Locate the cell with the specified text and output its (X, Y) center coordinate. 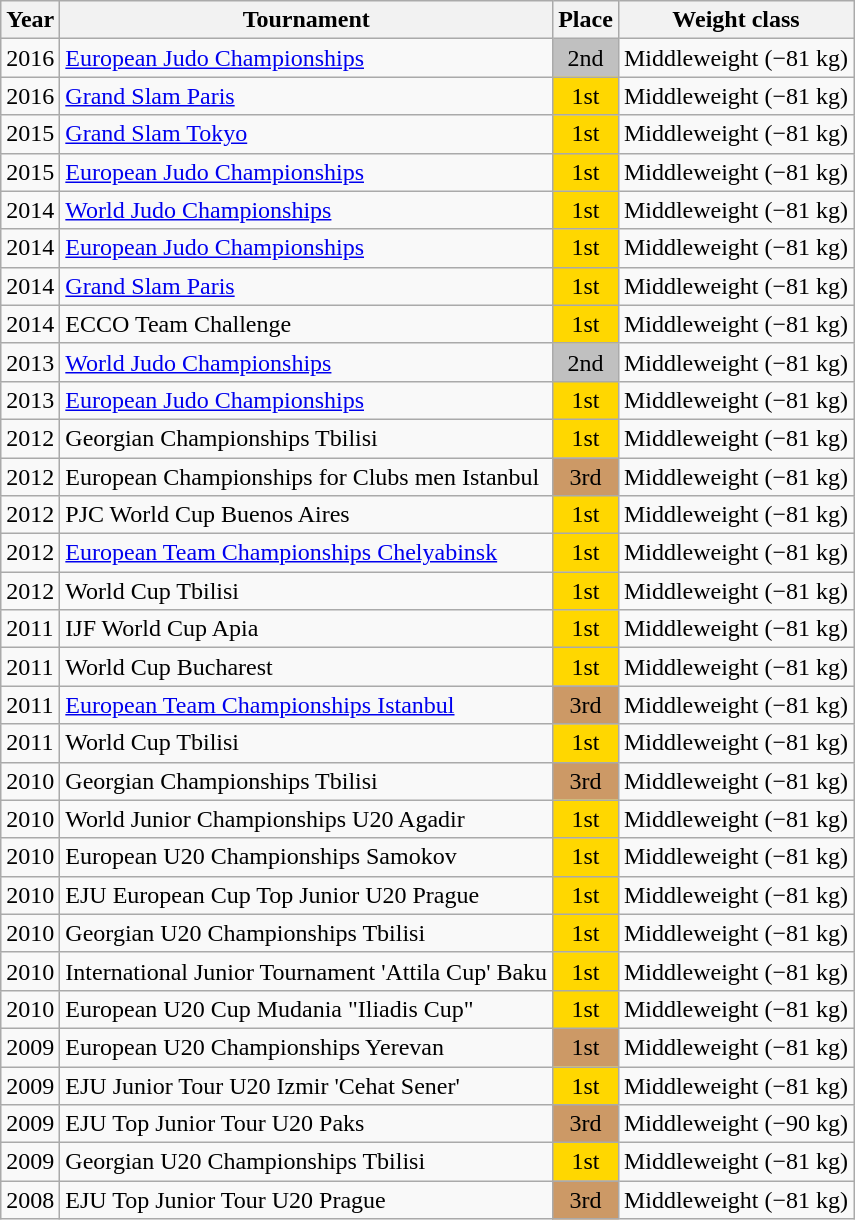
International Junior Tournament 'Attila Cup' Baku (306, 971)
Tournament (306, 20)
European U20 Championships Samokov (306, 857)
EJU Top Junior Tour U20 Paks (306, 1124)
PJC World Cup Buenos Aires (306, 515)
IJF World Cup Apia (306, 629)
Middleweight (−90 kg) (736, 1124)
EJU Top Junior Tour U20 Prague (306, 1200)
Weight class (736, 20)
World Junior Championships U20 Agadir (306, 819)
European U20 Championships Yerevan (306, 1047)
2008 (30, 1200)
European Team Championships Chelyabinsk (306, 553)
European U20 Cup Mudania "Iliadis Cup" (306, 1009)
EJU European Cup Top Junior U20 Prague (306, 895)
European Team Championships Istanbul (306, 705)
European Championships for Clubs men Istanbul (306, 477)
Place (586, 20)
EJU Junior Tour U20 Izmir 'Cehat Sener' (306, 1085)
ECCO Team Challenge (306, 324)
World Cup Bucharest (306, 667)
Grand Slam Tokyo (306, 134)
Year (30, 20)
